Detect which cell encompasses the target text, then output its [X, Y] center coordinate. 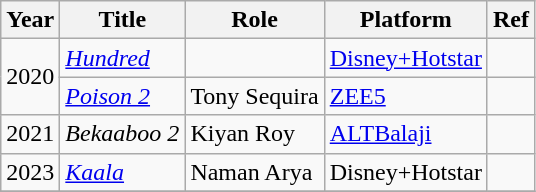
Poison 2 [122, 96]
ZEE5 [406, 96]
Ref [510, 20]
Hundred [122, 58]
Kiyan Roy [254, 134]
Platform [406, 20]
Role [254, 20]
Naman Arya [254, 172]
Kaala [122, 172]
Year [30, 20]
Title [122, 20]
ALTBalaji [406, 134]
2021 [30, 134]
2023 [30, 172]
Tony Sequira [254, 96]
Bekaaboo 2 [122, 134]
2020 [30, 77]
